Find where the given text appears and provide that cell's center as [X, Y] coordinate. 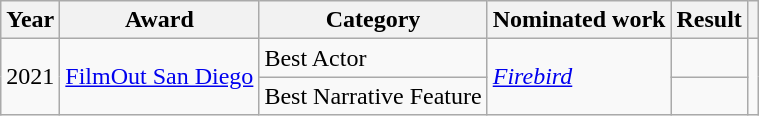
Award [160, 20]
Year [30, 20]
Category [373, 20]
Firebird [579, 77]
2021 [30, 77]
FilmOut San Diego [160, 77]
Best Narrative Feature [373, 96]
Result [709, 20]
Nominated work [579, 20]
Best Actor [373, 58]
